Locate the cell with the specified text and output its (X, Y) center coordinate. 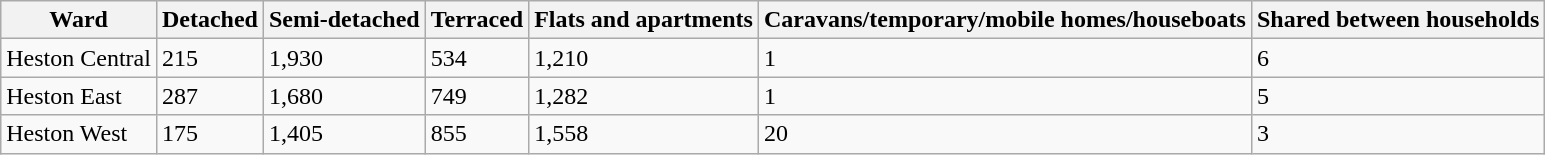
1,405 (344, 134)
1,680 (344, 96)
287 (210, 96)
Detached (210, 20)
6 (1398, 58)
855 (476, 134)
Shared between households (1398, 20)
175 (210, 134)
20 (1004, 134)
1,282 (644, 96)
Ward (79, 20)
3 (1398, 134)
1,558 (644, 134)
534 (476, 58)
Terraced (476, 20)
Heston East (79, 96)
Caravans/temporary/mobile homes/houseboats (1004, 20)
Heston West (79, 134)
Heston Central (79, 58)
Semi-detached (344, 20)
Flats and apartments (644, 20)
5 (1398, 96)
749 (476, 96)
1,930 (344, 58)
1,210 (644, 58)
215 (210, 58)
